Detect which cell encompasses the target text, then output its (x, y) center coordinate. 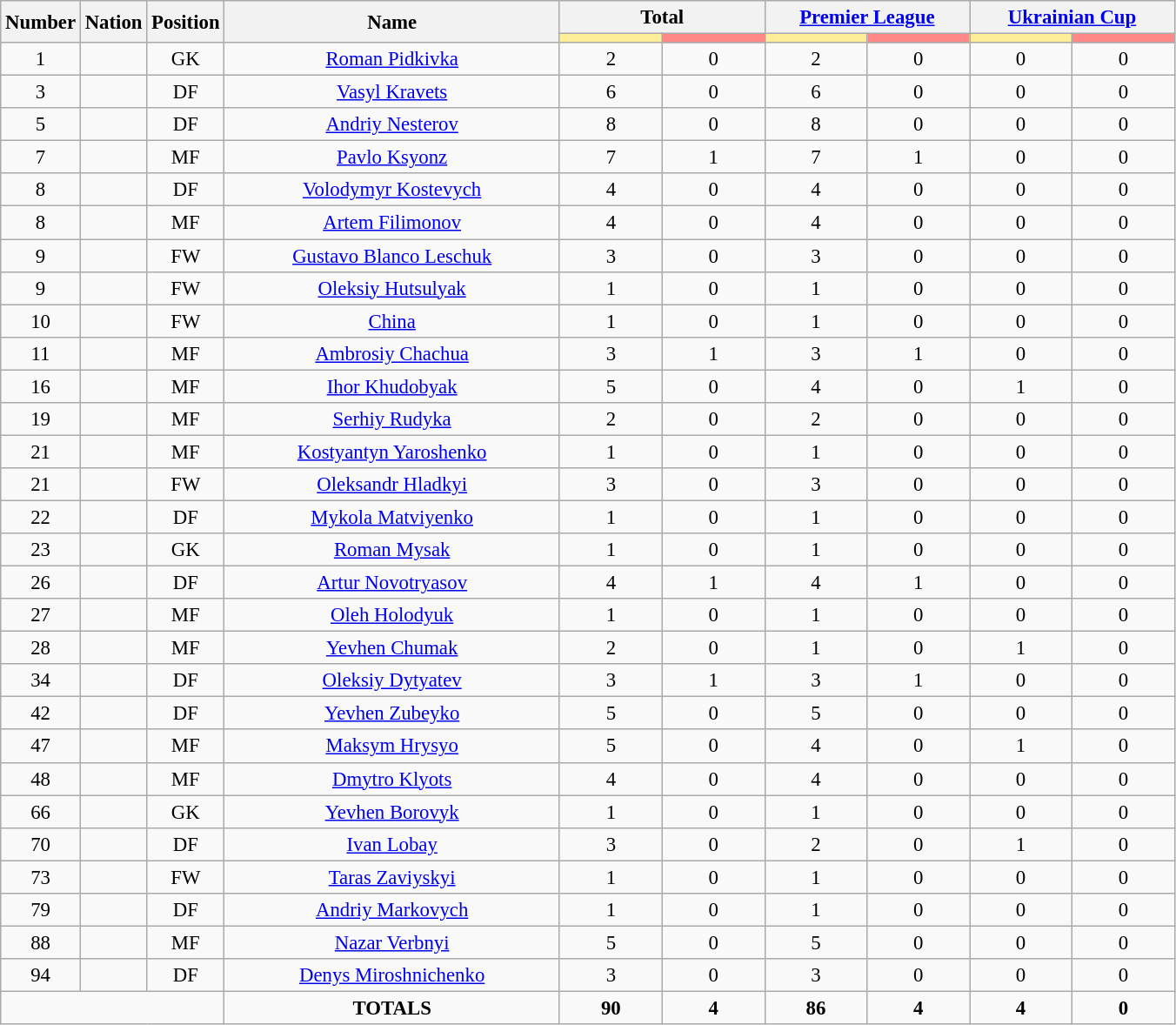
79 (41, 910)
Roman Pidkivka (392, 59)
Premier League (867, 17)
Ihor Khudobyak (392, 386)
Artem Filimonov (392, 223)
19 (41, 419)
Artur Novotryasov (392, 583)
42 (41, 713)
Andriy Markovych (392, 910)
Oleh Holodyuk (392, 615)
Mykola Matviyenko (392, 517)
Position (186, 22)
22 (41, 517)
Ambrosiy Chachua (392, 353)
88 (41, 942)
Oleksandr Hladkyi (392, 485)
Gustavo Blanco Leschuk (392, 256)
Pavlo Ksyonz (392, 157)
TOTALS (392, 1008)
66 (41, 812)
Total (662, 17)
23 (41, 550)
27 (41, 615)
47 (41, 747)
Taras Zaviyskyi (392, 877)
16 (41, 386)
94 (41, 975)
48 (41, 779)
Ivan Lobay (392, 844)
Oleksiy Dytyatev (392, 680)
Roman Mysak (392, 550)
86 (816, 1008)
70 (41, 844)
Yevhen Borovyk (392, 812)
Yevhen Chumak (392, 648)
28 (41, 648)
Maksym Hrysyo (392, 747)
11 (41, 353)
Kostyantyn Yaroshenko (392, 452)
Ukrainian Cup (1072, 17)
Oleksiy Hutsulyak (392, 288)
Yevhen Zubeyko (392, 713)
90 (611, 1008)
26 (41, 583)
34 (41, 680)
Dmytro Klyots (392, 779)
China (392, 321)
Number (41, 22)
Serhiy Rudyka (392, 419)
Volodymyr Kostevych (392, 191)
10 (41, 321)
73 (41, 877)
Vasyl Kravets (392, 92)
Nation (113, 22)
Name (392, 22)
Andriy Nesterov (392, 124)
Nazar Verbnyi (392, 942)
Denys Miroshnichenko (392, 975)
